Return the (x, y) coordinate for the center point of the cell that contains the specified text.  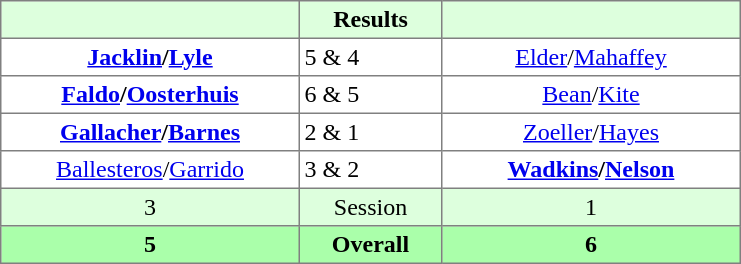
1 (591, 207)
5 & 4 (370, 57)
Gallacher/Barnes (150, 132)
3 (150, 207)
6 (591, 245)
Wadkins/Nelson (591, 170)
Overall (370, 245)
3 & 2 (370, 170)
Jacklin/Lyle (150, 57)
Elder/Mahaffey (591, 57)
2 & 1 (370, 132)
Faldo/Oosterhuis (150, 95)
Zoeller/Hayes (591, 132)
Results (370, 20)
Session (370, 207)
5 (150, 245)
Ballesteros/Garrido (150, 170)
6 & 5 (370, 95)
Bean/Kite (591, 95)
